Detect which cell encompasses the target text, then output its [X, Y] center coordinate. 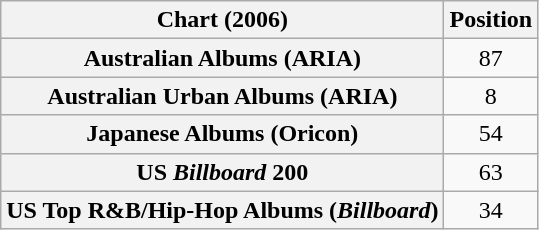
54 [491, 134]
US Billboard 200 [222, 172]
Position [491, 20]
34 [491, 210]
Japanese Albums (Oricon) [222, 134]
Chart (2006) [222, 20]
8 [491, 96]
Australian Albums (ARIA) [222, 58]
US Top R&B/Hip-Hop Albums (Billboard) [222, 210]
87 [491, 58]
63 [491, 172]
Australian Urban Albums (ARIA) [222, 96]
